For the text-containing cell, return its midpoint in [x, y] coordinate format. 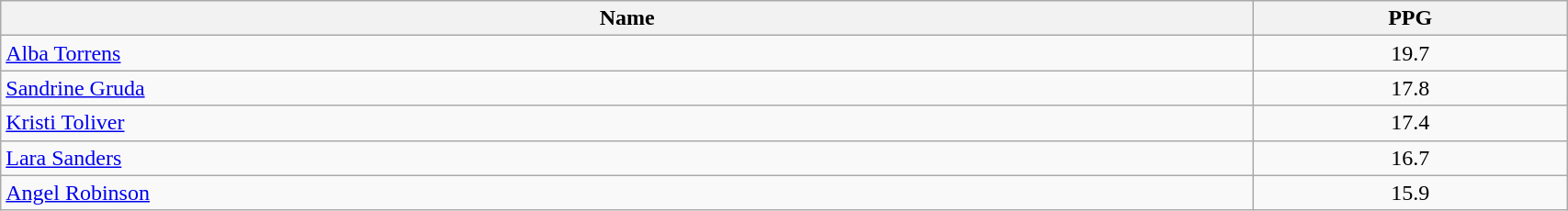
Angel Robinson [627, 193]
Name [627, 18]
17.8 [1411, 88]
15.9 [1411, 193]
17.4 [1411, 123]
19.7 [1411, 53]
Kristi Toliver [627, 123]
Lara Sanders [627, 158]
16.7 [1411, 158]
PPG [1411, 18]
Sandrine Gruda [627, 88]
Alba Torrens [627, 53]
